Capture the cell that displays the provided text and extract its [X, Y] central coordinate. 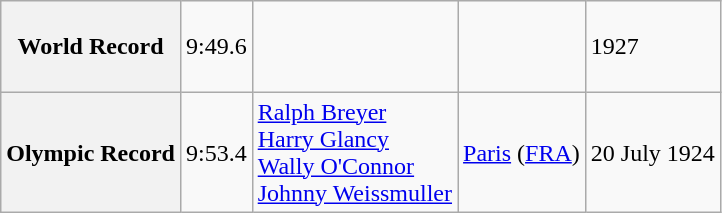
Paris (FRA) [522, 152]
World Record [91, 47]
1927 [652, 47]
9:53.4 [216, 152]
Ralph Breyer Harry Glancy Wally O'Connor Johnny Weissmuller [354, 152]
Olympic Record [91, 152]
9:49.6 [216, 47]
20 July 1924 [652, 152]
